Output the (X, Y) coordinate of the center of the cell containing the given text.  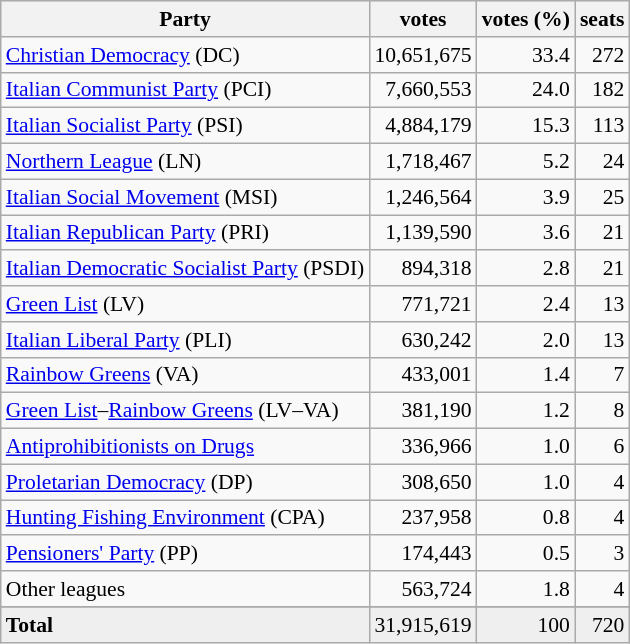
7 (602, 375)
Italian Social Movement (MSI) (186, 197)
33.4 (526, 55)
0.5 (526, 554)
381,190 (422, 411)
31,915,619 (422, 625)
Italian Republican Party (PRI) (186, 233)
votes (%) (526, 19)
Italian Communist Party (PCI) (186, 90)
seats (602, 19)
1.8 (526, 589)
Rainbow Greens (VA) (186, 375)
Christian Democracy (DC) (186, 55)
894,318 (422, 269)
Green List–Rainbow Greens (LV–VA) (186, 411)
1.2 (526, 411)
8 (602, 411)
6 (602, 447)
votes (422, 19)
Pensioners' Party (PP) (186, 554)
174,443 (422, 554)
2.4 (526, 304)
336,966 (422, 447)
630,242 (422, 340)
2.0 (526, 340)
308,650 (422, 482)
1.4 (526, 375)
24 (602, 162)
771,721 (422, 304)
7,660,553 (422, 90)
0.8 (526, 518)
1,246,564 (422, 197)
272 (602, 55)
4,884,179 (422, 126)
182 (602, 90)
720 (602, 625)
Northern League (LN) (186, 162)
Antiprohibitionists on Drugs (186, 447)
Other leagues (186, 589)
100 (526, 625)
25 (602, 197)
237,958 (422, 518)
2.8 (526, 269)
1,718,467 (422, 162)
5.2 (526, 162)
15.3 (526, 126)
10,651,675 (422, 55)
433,001 (422, 375)
Total (186, 625)
Italian Socialist Party (PSI) (186, 126)
Green List (LV) (186, 304)
3 (602, 554)
Italian Democratic Socialist Party (PSDI) (186, 269)
3.9 (526, 197)
1,139,590 (422, 233)
3.6 (526, 233)
24.0 (526, 90)
Proletarian Democracy (DP) (186, 482)
113 (602, 126)
563,724 (422, 589)
Italian Liberal Party (PLI) (186, 340)
Hunting Fishing Environment (CPA) (186, 518)
Party (186, 19)
